Search for the cell housing the specified text and yield its [x, y] center coordinate. 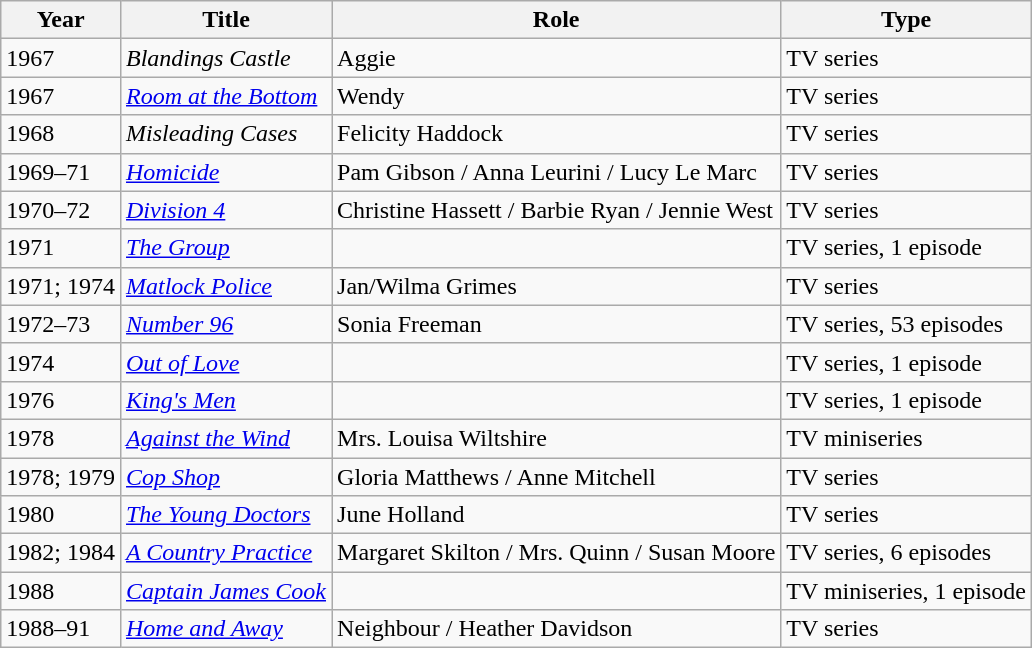
The Young Doctors [226, 515]
TV miniseries, 1 episode [906, 591]
Wendy [556, 96]
The Group [226, 248]
1978; 1979 [61, 477]
Blandings Castle [226, 58]
1969–71 [61, 172]
Pam Gibson / Anna Leurini / Lucy Le Marc [556, 172]
June Holland [556, 515]
Gloria Matthews / Anne Mitchell [556, 477]
Against the Wind [226, 438]
TV series, 53 episodes [906, 324]
1968 [61, 134]
Type [906, 20]
Room at the Bottom [226, 96]
TV series, 6 episodes [906, 553]
1971; 1974 [61, 286]
King's Men [226, 400]
Year [61, 20]
Number 96 [226, 324]
Out of Love [226, 362]
A Country Practice [226, 553]
Title [226, 20]
Misleading Cases [226, 134]
Homicide [226, 172]
1988 [61, 591]
Margaret Skilton / Mrs. Quinn / Susan Moore [556, 553]
Aggie [556, 58]
Matlock Police [226, 286]
TV miniseries [906, 438]
1978 [61, 438]
Role [556, 20]
1971 [61, 248]
1976 [61, 400]
Home and Away [226, 629]
Cop Shop [226, 477]
1982; 1984 [61, 553]
1980 [61, 515]
1972–73 [61, 324]
Division 4 [226, 210]
Mrs. Louisa Wiltshire [556, 438]
Felicity Haddock [556, 134]
1970–72 [61, 210]
Christine Hassett / Barbie Ryan / Jennie West [556, 210]
1988–91 [61, 629]
Captain James Cook [226, 591]
Jan/Wilma Grimes [556, 286]
Sonia Freeman [556, 324]
1974 [61, 362]
Neighbour / Heather Davidson [556, 629]
